Find where the given text appears and provide that cell's center as (x, y) coordinate. 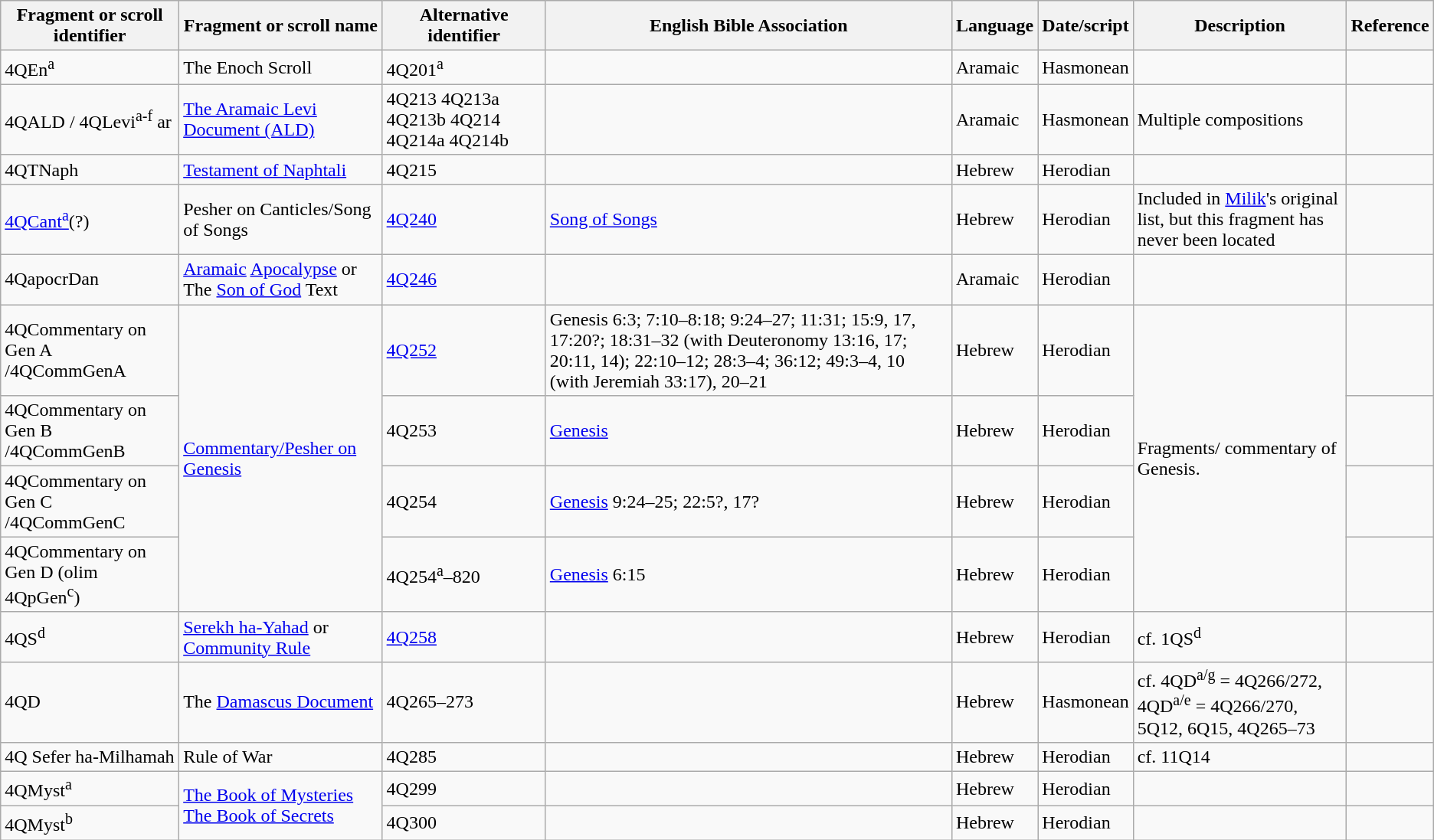
4Q254 (464, 502)
Genesis 9:24–25; 22:5?, 17? (748, 502)
Fragment or scroll name (280, 26)
4Q254a–820 (464, 574)
4QSd (90, 637)
4Q252 (464, 351)
4Q213 4Q213a 4Q213b 4Q214 4Q214a 4Q214b (464, 119)
4Q246 (464, 280)
4Q Sefer ha-Milhamah (90, 757)
Fragment or scroll identifier (90, 26)
4QCommentary on Gen B /4QCommGenB (90, 431)
Reference (1390, 26)
Genesis 6:15 (748, 574)
4Q215 (464, 169)
Description (1239, 26)
4QCommentary on Gen C /4QCommGenC (90, 502)
cf. 11Q14 (1239, 757)
Rule of War (280, 757)
cf. 1QSd (1239, 637)
Included in Milik's original list, but this fragment has never been located (1239, 219)
4Q285 (464, 757)
4Q300 (464, 822)
The Enoch Scroll (280, 67)
4QALD / 4QLevia-f ar (90, 119)
cf. 4QDa/g = 4Q266/272, 4QDa/e = 4Q266/270, 5Q12, 6Q15, 4Q265–73 (1239, 701)
4Q258 (464, 637)
Pesher on Canticles/Song of Songs (280, 219)
Genesis (748, 431)
4QTNaph (90, 169)
Fragments/ commentary of Genesis. (1239, 459)
4QCommentary on Gen A /4QCommGenA (90, 351)
4Q253 (464, 431)
Language (994, 26)
4Q265–273 (464, 701)
4Q201a (464, 67)
4Q299 (464, 789)
English Bible Association (748, 26)
Testament of Naphtali (280, 169)
The Damascus Document (280, 701)
The Aramaic Levi Document (ALD) (280, 119)
4Q240 (464, 219)
Aramaic Apocalypse or The Son of God Text (280, 280)
Date/script (1085, 26)
The Book of MysteriesThe Book of Secrets (280, 806)
Serekh ha-Yahad or Community Rule (280, 637)
4QEna (90, 67)
4QMystb (90, 822)
Alternative identifier (464, 26)
4QMysta (90, 789)
Song of Songs (748, 219)
4QCanta(?) (90, 219)
4QCommentary on Gen D (olim 4QpGenc) (90, 574)
4QD (90, 701)
Multiple compositions (1239, 119)
Commentary/Pesher on Genesis (280, 459)
4QapocrDan (90, 280)
